Locate the cell with the specified text and output its [x, y] center coordinate. 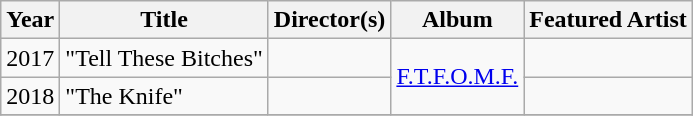
"The Knife" [164, 96]
F.T.F.O.M.F. [458, 77]
Year [30, 20]
2018 [30, 96]
Featured Artist [608, 20]
2017 [30, 58]
Album [458, 20]
Title [164, 20]
Director(s) [330, 20]
"Tell These Bitches" [164, 58]
